Provide the (x, y) coordinate of the cell's center where the given text is located.  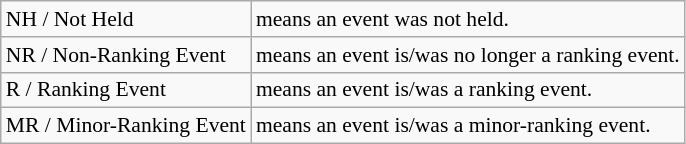
NH / Not Held (126, 19)
MR / Minor-Ranking Event (126, 126)
NR / Non-Ranking Event (126, 55)
means an event is/was no longer a ranking event. (468, 55)
means an event was not held. (468, 19)
R / Ranking Event (126, 90)
means an event is/was a ranking event. (468, 90)
means an event is/was a minor-ranking event. (468, 126)
